Return the (x, y) coordinate for the center point of the cell that contains the specified text.  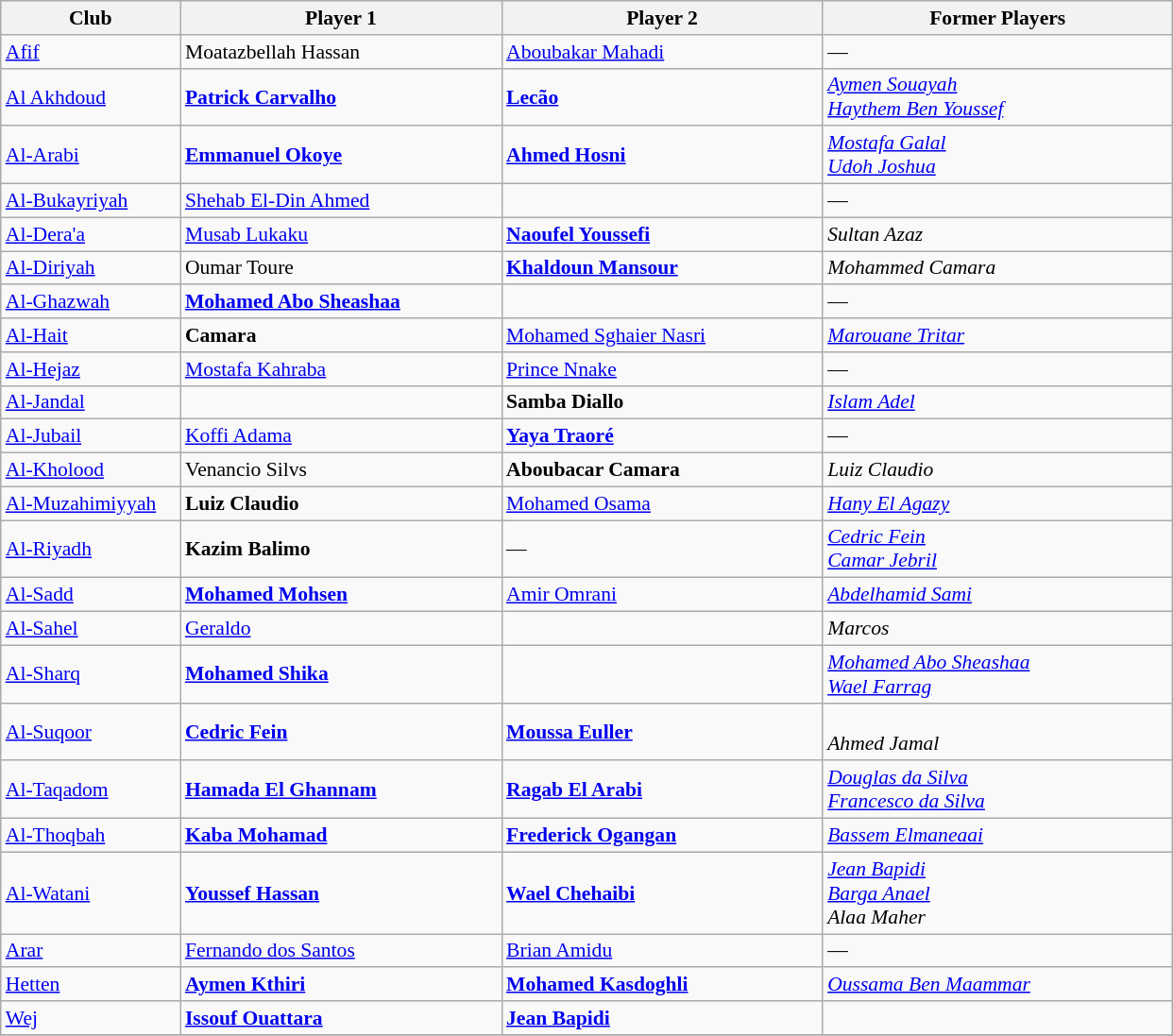
Koffi Adama (341, 436)
Islam Adel (997, 402)
Sultan Azaz (997, 234)
Al-Watani (91, 893)
Arar (91, 951)
Al-Jubail (91, 436)
Al-Diriyah (91, 268)
Douglas da Silva Francesco da Silva (997, 790)
Camara (341, 335)
Ragab El Arabi (662, 790)
Marcos (997, 629)
Yaya Traoré (662, 436)
Mohamed Abo Sheashaa Wael Farrag (997, 674)
Moatazbellah Hassan (341, 52)
Mohamed Sghaier Nasri (662, 335)
Cedric Fein (341, 731)
Musab Lukaku (341, 234)
Al-Dera'a (91, 234)
Youssef Hassan (341, 893)
Shehab El-Din Ahmed (341, 201)
Mohamed Kasdoghli (662, 985)
Khaldoun Mansour (662, 268)
Frederick Ogangan (662, 836)
Al-Taqadom (91, 790)
Issouf Ouattara (341, 1018)
Former Players (997, 18)
Mohamed Mohsen (341, 595)
Club (91, 18)
Patrick Carvalho (341, 96)
Jean Bapidi Barga Anael Alaa Maher (997, 893)
Mohamed Shika (341, 674)
Prince Nnake (662, 369)
Mostafa Kahraba (341, 369)
Oussama Ben Maammar (997, 985)
Al-Sharq (91, 674)
Fernando dos Santos (341, 951)
Al-Sadd (91, 595)
Emmanuel Okoye (341, 155)
Brian Amidu (662, 951)
Bassem Elmaneaai (997, 836)
Kaba Mohamad (341, 836)
Al-Jandal (91, 402)
Aboubakar Mahadi (662, 52)
Venancio Silvs (341, 470)
Al-Ghazwah (91, 302)
Mohamed Osama (662, 503)
Mostafa Galal Udoh Joshua (997, 155)
Oumar Toure (341, 268)
Moussa Euller (662, 731)
Kazim Balimo (341, 550)
Geraldo (341, 629)
Al Akhdoud (91, 96)
Al-Sahel (91, 629)
Al-Suqoor (91, 731)
Afif (91, 52)
Al-Riyadh (91, 550)
Wej (91, 1018)
Cedric Fein Camar Jebril (997, 550)
Al-Arabi (91, 155)
Lecão (662, 96)
Mohammed Camara (997, 268)
Hamada El Ghannam (341, 790)
Player 2 (662, 18)
Jean Bapidi (662, 1018)
Hany El Agazy (997, 503)
Ahmed Hosni (662, 155)
Abdelhamid Sami (997, 595)
Al-Muzahimiyyah (91, 503)
Al-Kholood (91, 470)
Mohamed Abo Sheashaa (341, 302)
Aymen Souayah Haythem Ben Youssef (997, 96)
Aboubacar Camara (662, 470)
Al-Bukayriyah (91, 201)
Ahmed Jamal (997, 731)
Al-Hejaz (91, 369)
Marouane Tritar (997, 335)
Al-Hait (91, 335)
Naoufel Youssefi (662, 234)
Player 1 (341, 18)
Hetten (91, 985)
Aymen Kthiri (341, 985)
Al-Thoqbah (91, 836)
Amir Omrani (662, 595)
Wael Chehaibi (662, 893)
Samba Diallo (662, 402)
